Output the [X, Y] coordinate of the center of the cell containing the given text.  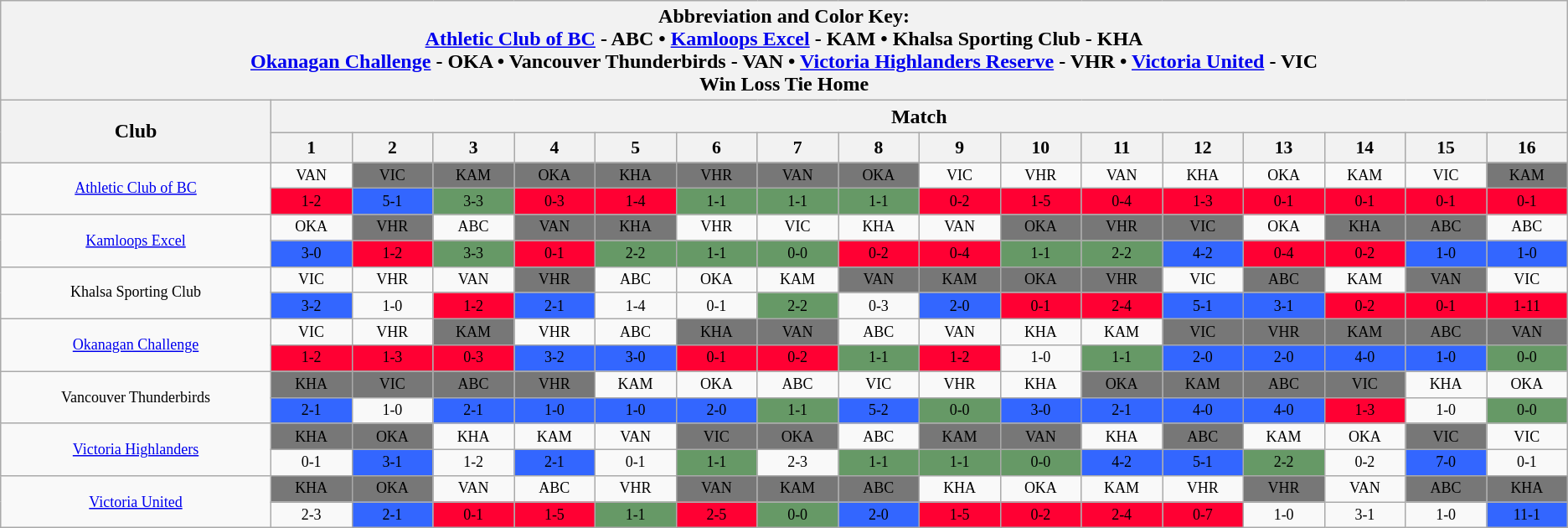
11 [1122, 148]
Victoria Highlanders [136, 449]
15 [1446, 148]
Vancouver Thunderbirds [136, 397]
16 [1526, 148]
2-5 [717, 515]
Okanagan Challenge [136, 345]
Club [136, 132]
Khalsa Sporting Club [136, 292]
13 [1283, 148]
Victoria United [136, 502]
Athletic Club of BC [136, 189]
11-1 [1526, 515]
1 [312, 148]
2 [392, 148]
9 [960, 148]
Match [919, 116]
12 [1203, 148]
3 [474, 148]
6 [717, 148]
4 [554, 148]
5-2 [878, 411]
0-7 [1203, 515]
7-0 [1446, 463]
7 [797, 148]
8 [878, 148]
5 [635, 148]
10 [1040, 148]
1-11 [1526, 305]
14 [1365, 148]
Kamloops Excel [136, 241]
